Return the [x, y] coordinate for the center point of the cell that contains the specified text.  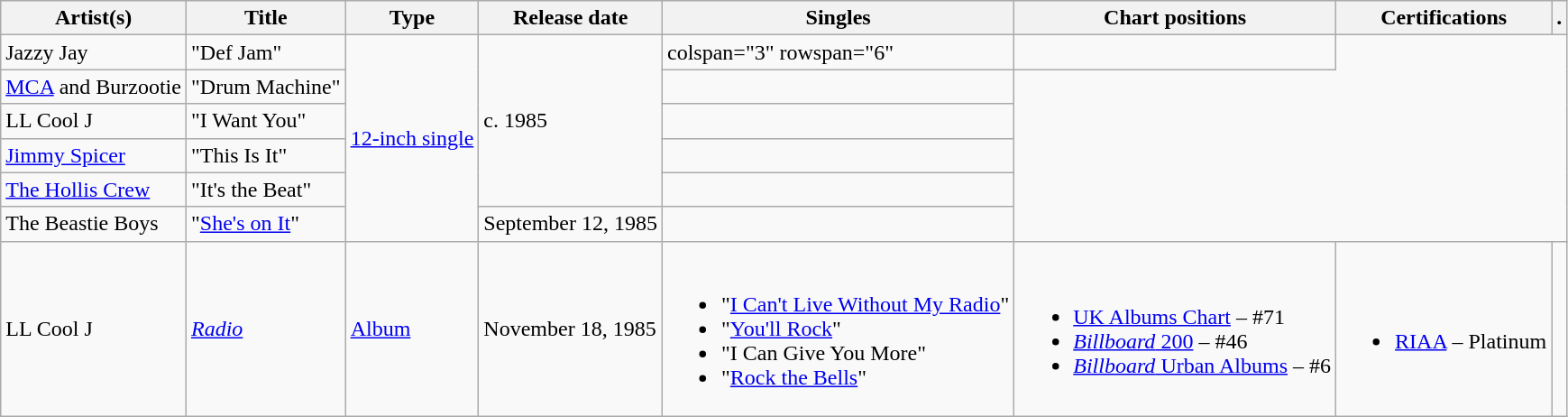
UK Albums Chart – #71Billboard 200 – #46Billboard Urban Albums – #6 [1176, 329]
Jazzy Jay [94, 52]
Chart positions [1176, 18]
Jimmy Spicer [94, 155]
September 12, 1985 [571, 224]
The Hollis Crew [94, 190]
Release date [571, 18]
"It's the Beat" [265, 190]
Type [412, 18]
Singles [839, 18]
"I Can't Live Without My Radio""You'll Rock""I Can Give You More""Rock the Bells" [839, 329]
"I Want You" [265, 121]
Radio [265, 329]
"Def Jam" [265, 52]
. [1560, 18]
Artist(s) [94, 18]
Title [265, 18]
Album [412, 329]
November 18, 1985 [571, 329]
MCA and Burzootie [94, 87]
12-inch single [412, 138]
RIAA – Platinum [1444, 329]
colspan="3" rowspan="6" [839, 52]
"Drum Machine" [265, 87]
The Beastie Boys [94, 224]
"She's on It" [265, 224]
Certifications [1444, 18]
c. 1985 [571, 121]
"This Is It" [265, 155]
